Return (X, Y) of the center of cell containing provided text 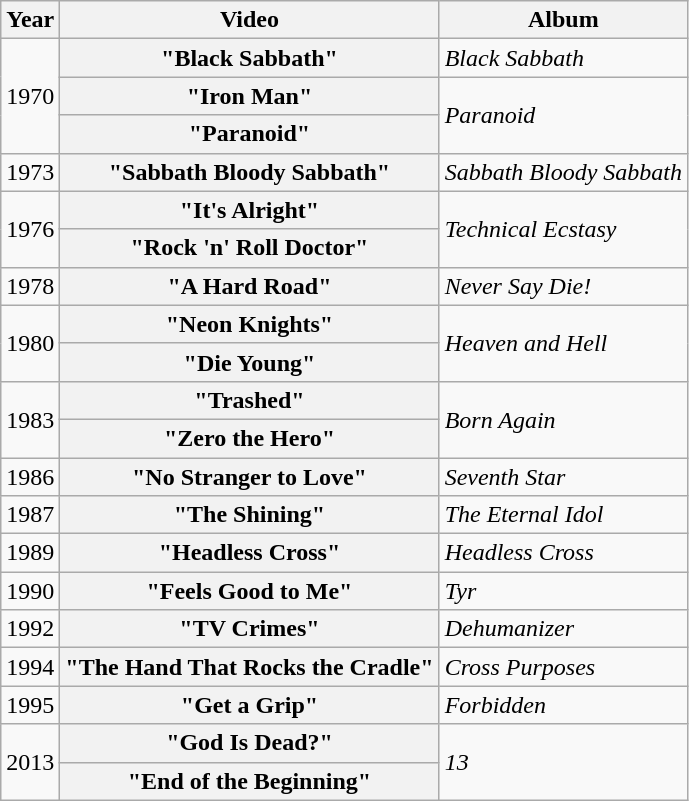
Video (250, 20)
Technical Ecstasy (563, 229)
1976 (30, 229)
Headless Cross (563, 553)
Heaven and Hell (563, 343)
"Black Sabbath" (250, 58)
"Sabbath Bloody Sabbath" (250, 172)
1980 (30, 343)
1986 (30, 477)
Dehumanizer (563, 629)
Black Sabbath (563, 58)
1994 (30, 667)
1978 (30, 286)
"Iron Man" (250, 96)
1973 (30, 172)
1992 (30, 629)
Forbidden (563, 705)
"Neon Knights" (250, 324)
"Trashed" (250, 400)
1970 (30, 96)
"TV Crimes" (250, 629)
Paranoid (563, 115)
1989 (30, 553)
"A Hard Road" (250, 286)
Album (563, 20)
"It's Alright" (250, 210)
Never Say Die! (563, 286)
Year (30, 20)
"End of the Beginning" (250, 781)
2013 (30, 762)
Seventh Star (563, 477)
1983 (30, 419)
"The Shining" (250, 515)
"Die Young" (250, 362)
Born Again (563, 419)
13 (563, 762)
Tyr (563, 591)
Sabbath Bloody Sabbath (563, 172)
1995 (30, 705)
1990 (30, 591)
"Headless Cross" (250, 553)
"God Is Dead?" (250, 743)
"Get a Grip" (250, 705)
"Rock 'n' Roll Doctor" (250, 248)
"Zero the Hero" (250, 438)
"Feels Good to Me" (250, 591)
The Eternal Idol (563, 515)
Cross Purposes (563, 667)
"The Hand That Rocks the Cradle" (250, 667)
"Paranoid" (250, 134)
"No Stranger to Love" (250, 477)
1987 (30, 515)
